Scan for the cell matching the given text and deliver its (x, y) coordinate at center. 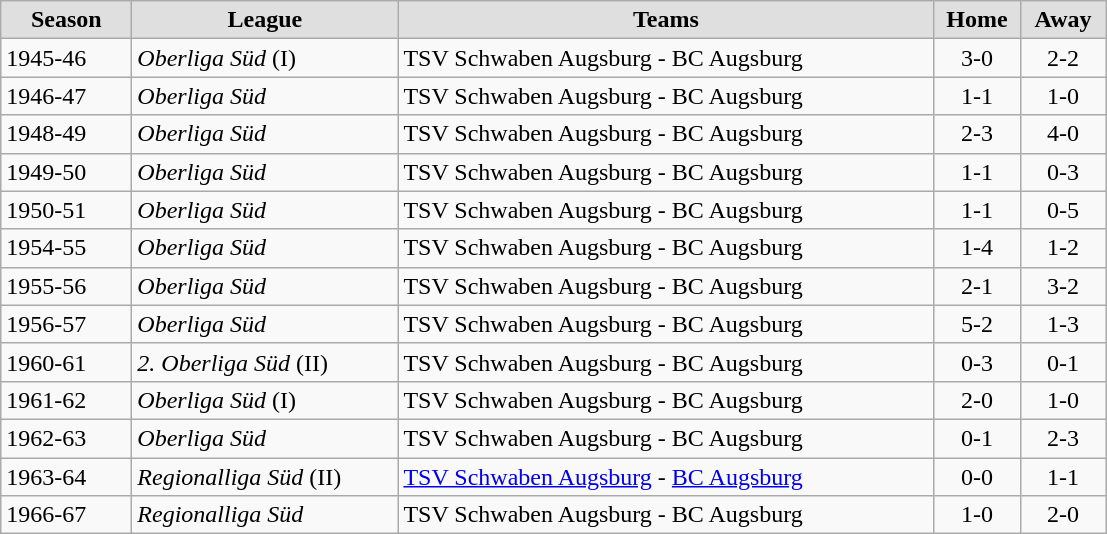
1961-62 (66, 400)
Regionalliga Süd (II) (265, 477)
Teams (666, 20)
5-2 (977, 324)
3-2 (1063, 286)
1949-50 (66, 172)
1955-56 (66, 286)
League (265, 20)
1962-63 (66, 438)
1966-67 (66, 515)
1-3 (1063, 324)
1960-61 (66, 362)
2-2 (1063, 58)
1-2 (1063, 248)
Regionalliga Süd (265, 515)
4-0 (1063, 134)
Home (977, 20)
1946-47 (66, 96)
0-5 (1063, 210)
2-1 (977, 286)
1945-46 (66, 58)
1954-55 (66, 248)
3-0 (977, 58)
Away (1063, 20)
1-4 (977, 248)
Season (66, 20)
2. Oberliga Süd (II) (265, 362)
1948-49 (66, 134)
1963-64 (66, 477)
1956-57 (66, 324)
0-0 (977, 477)
1950-51 (66, 210)
